Scan for the cell matching the given text and deliver its (x, y) coordinate at center. 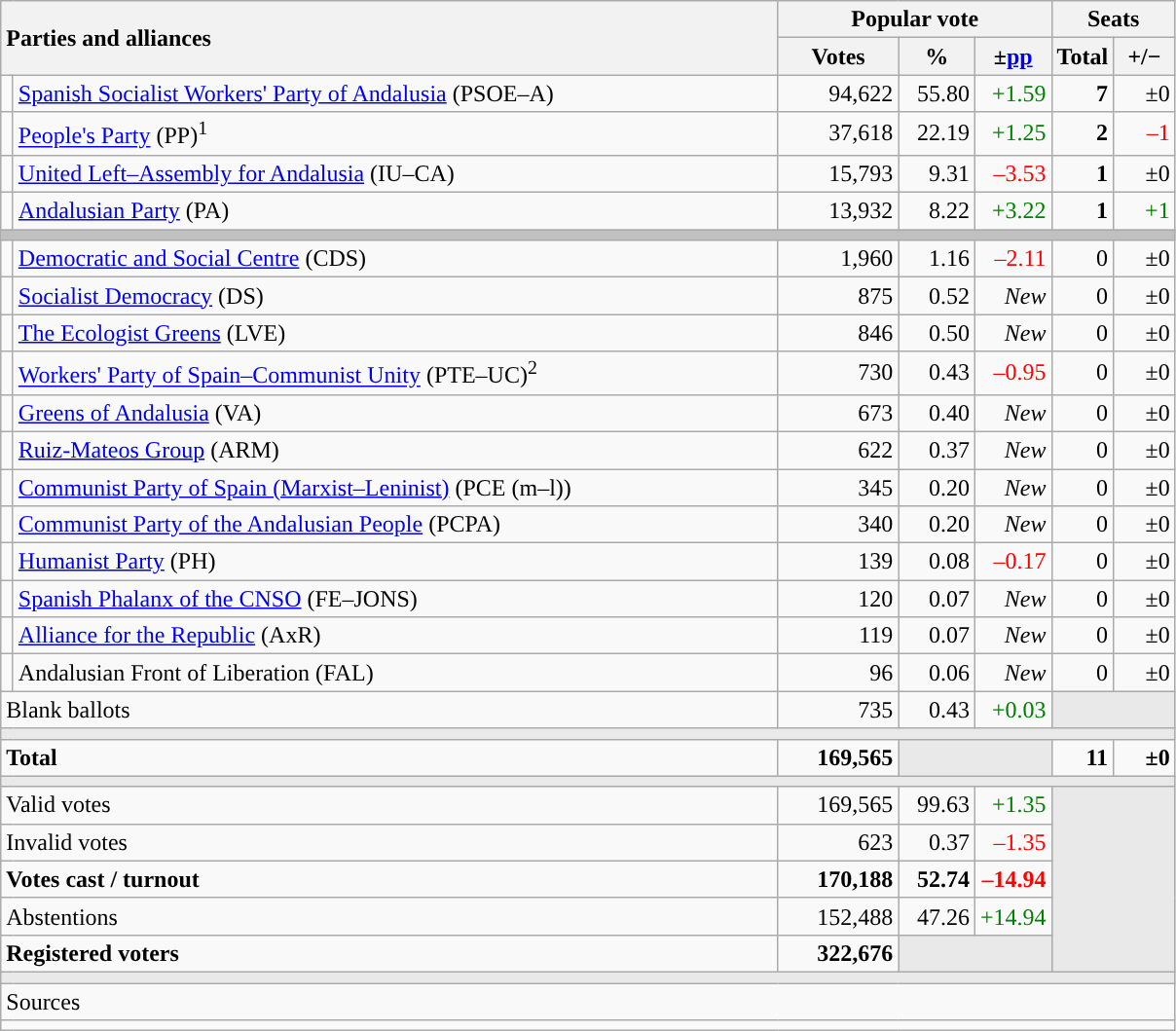
Popular vote (915, 19)
623 (838, 842)
22.19 (937, 134)
Greens of Andalusia (VA) (395, 413)
119 (838, 636)
37,618 (838, 134)
Spanish Phalanx of the CNSO (FE–JONS) (395, 599)
Parties and alliances (389, 38)
+14.94 (1012, 916)
345 (838, 488)
340 (838, 525)
Valid votes (389, 805)
Votes cast / turnout (389, 879)
Votes (838, 56)
–2.11 (1012, 259)
7 (1083, 93)
–1.35 (1012, 842)
1.16 (937, 259)
Communist Party of the Andalusian People (PCPA) (395, 525)
730 (838, 374)
Spanish Socialist Workers' Party of Andalusia (PSOE–A) (395, 93)
94,622 (838, 93)
Andalusian Front of Liberation (FAL) (395, 673)
Communist Party of Spain (Marxist–Leninist) (PCE (m–l)) (395, 488)
0.06 (937, 673)
11 (1083, 757)
0.50 (937, 333)
322,676 (838, 953)
55.80 (937, 93)
170,188 (838, 879)
Ruiz-Mateos Group (ARM) (395, 450)
People's Party (PP)1 (395, 134)
Workers' Party of Spain–Communist Unity (PTE–UC)2 (395, 374)
+1.25 (1012, 134)
15,793 (838, 173)
622 (838, 450)
2 (1083, 134)
Seats (1114, 19)
846 (838, 333)
0.40 (937, 413)
673 (838, 413)
96 (838, 673)
735 (838, 710)
–14.94 (1012, 879)
% (937, 56)
Democratic and Social Centre (CDS) (395, 259)
The Ecologist Greens (LVE) (395, 333)
+0.03 (1012, 710)
875 (838, 296)
–0.17 (1012, 562)
+1.35 (1012, 805)
United Left–Assembly for Andalusia (IU–CA) (395, 173)
9.31 (937, 173)
Blank ballots (389, 710)
Alliance for the Republic (AxR) (395, 636)
–1 (1145, 134)
Registered voters (389, 953)
0.08 (937, 562)
+3.22 (1012, 211)
Socialist Democracy (DS) (395, 296)
1,960 (838, 259)
Andalusian Party (PA) (395, 211)
+1 (1145, 211)
+1.59 (1012, 93)
Abstentions (389, 916)
152,488 (838, 916)
47.26 (937, 916)
99.63 (937, 805)
±pp (1012, 56)
–0.95 (1012, 374)
Invalid votes (389, 842)
139 (838, 562)
13,932 (838, 211)
–3.53 (1012, 173)
8.22 (937, 211)
120 (838, 599)
+/− (1145, 56)
52.74 (937, 879)
Humanist Party (PH) (395, 562)
0.52 (937, 296)
Sources (588, 1002)
